Scan for the cell matching the given text and deliver its (X, Y) coordinate at center. 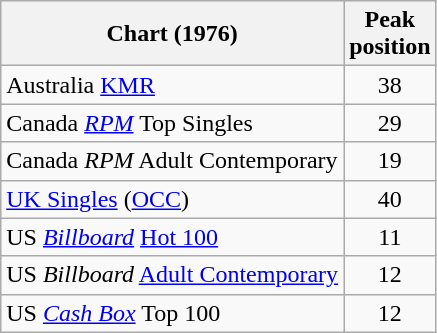
US Billboard Adult Contemporary (172, 275)
Peakposition (390, 34)
29 (390, 123)
19 (390, 161)
US Billboard Hot 100 (172, 237)
11 (390, 237)
UK Singles (OCC) (172, 199)
40 (390, 199)
Canada RPM Top Singles (172, 123)
Chart (1976) (172, 34)
Australia KMR (172, 85)
US Cash Box Top 100 (172, 313)
38 (390, 85)
Canada RPM Adult Contemporary (172, 161)
